For the text-containing cell, return its midpoint in (x, y) coordinate format. 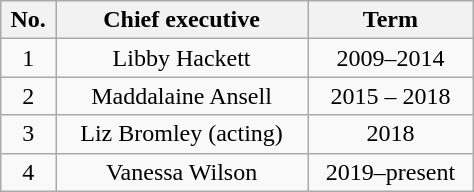
Maddalaine Ansell (182, 96)
Liz Bromley (acting) (182, 134)
Vanessa Wilson (182, 172)
2015 – 2018 (391, 96)
Term (391, 20)
4 (28, 172)
1 (28, 58)
No. (28, 20)
2018 (391, 134)
2019–present (391, 172)
Libby Hackett (182, 58)
2009–2014 (391, 58)
2 (28, 96)
Chief executive (182, 20)
3 (28, 134)
